Locate the cell with the specified text and output its (x, y) center coordinate. 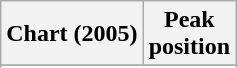
Chart (2005) (72, 34)
Peakposition (189, 34)
